Detect which cell encompasses the target text, then output its (x, y) center coordinate. 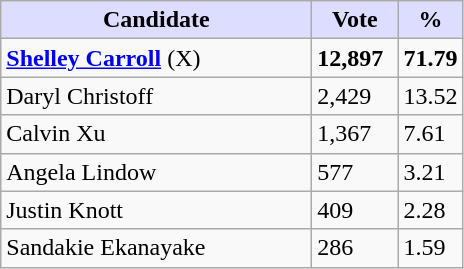
% (430, 20)
3.21 (430, 172)
Sandakie Ekanayake (156, 248)
Candidate (156, 20)
Calvin Xu (156, 134)
2.28 (430, 210)
71.79 (430, 58)
1.59 (430, 248)
Angela Lindow (156, 172)
409 (355, 210)
7.61 (430, 134)
1,367 (355, 134)
12,897 (355, 58)
286 (355, 248)
Justin Knott (156, 210)
577 (355, 172)
Daryl Christoff (156, 96)
Shelley Carroll (X) (156, 58)
2,429 (355, 96)
Vote (355, 20)
13.52 (430, 96)
